Identify which cell holds the provided text, then report its [X, Y] central coordinate. 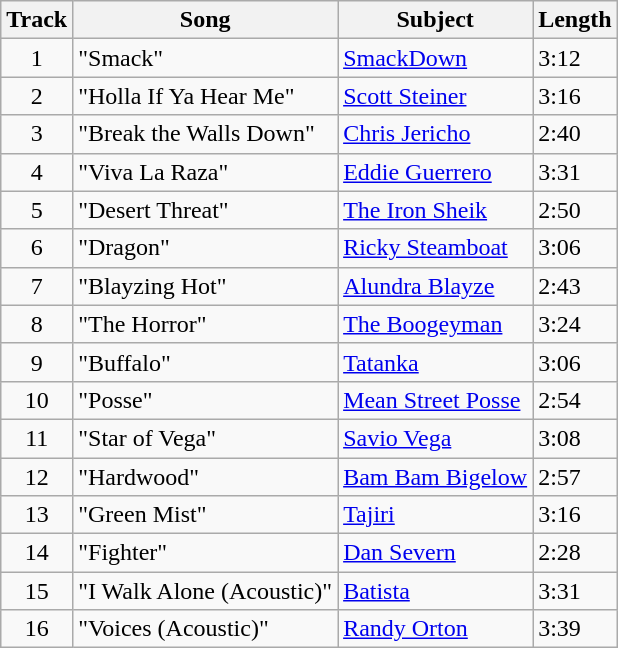
4 [37, 172]
5 [37, 210]
3 [37, 134]
Randy Orton [436, 629]
3:39 [575, 629]
Length [575, 20]
"Smack" [206, 58]
Eddie Guerrero [436, 172]
15 [37, 591]
"I Walk Alone (Acoustic)" [206, 591]
2:28 [575, 553]
"Viva La Raza" [206, 172]
2:54 [575, 400]
12 [37, 477]
Song [206, 20]
"Fighter" [206, 553]
Mean Street Posse [436, 400]
Tajiri [436, 515]
"Star of Vega" [206, 438]
"Dragon" [206, 248]
Savio Vega [436, 438]
2:57 [575, 477]
The Iron Sheik [436, 210]
7 [37, 286]
9 [37, 362]
Subject [436, 20]
"Buffalo" [206, 362]
Track [37, 20]
14 [37, 553]
Chris Jericho [436, 134]
Batista [436, 591]
"Green Mist" [206, 515]
Tatanka [436, 362]
"Posse" [206, 400]
2:50 [575, 210]
13 [37, 515]
Alundra Blayze [436, 286]
16 [37, 629]
"Desert Threat" [206, 210]
3:12 [575, 58]
2:43 [575, 286]
"Voices (Acoustic)" [206, 629]
2 [37, 96]
1 [37, 58]
8 [37, 324]
3:08 [575, 438]
11 [37, 438]
"The Horror" [206, 324]
6 [37, 248]
Scott Steiner [436, 96]
2:40 [575, 134]
3:24 [575, 324]
The Boogeyman [436, 324]
"Blayzing Hot" [206, 286]
"Holla If Ya Hear Me" [206, 96]
Bam Bam Bigelow [436, 477]
SmackDown [436, 58]
Ricky Steamboat [436, 248]
"Hardwood" [206, 477]
Dan Severn [436, 553]
"Break the Walls Down" [206, 134]
10 [37, 400]
